For the text-containing cell, return its midpoint in (X, Y) coordinate format. 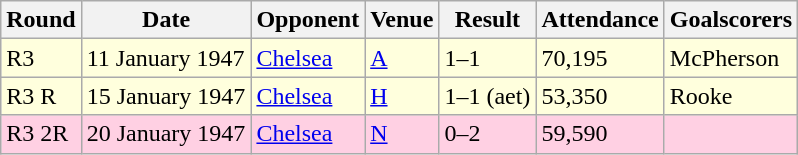
Venue (402, 20)
53,350 (600, 96)
Opponent (308, 20)
20 January 1947 (166, 134)
15 January 1947 (166, 96)
R3 (41, 58)
R3 R (41, 96)
1–1 (aet) (488, 96)
Goalscorers (730, 20)
11 January 1947 (166, 58)
R3 2R (41, 134)
A (402, 58)
70,195 (600, 58)
Attendance (600, 20)
Round (41, 20)
Result (488, 20)
0–2 (488, 134)
McPherson (730, 58)
H (402, 96)
1–1 (488, 58)
Rooke (730, 96)
Date (166, 20)
59,590 (600, 134)
N (402, 134)
